Output the (X, Y) coordinate of the center of the cell containing the given text.  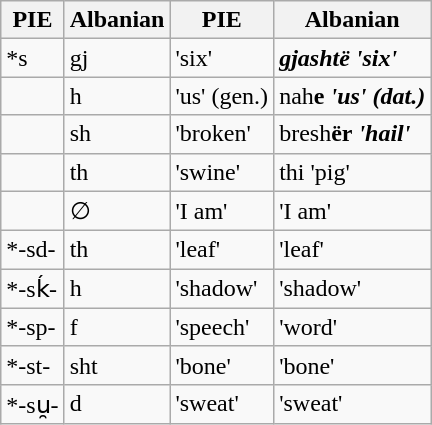
f (117, 327)
'speech' (222, 327)
∅ (117, 211)
sht (117, 365)
'swine' (222, 172)
*-sp- (32, 327)
d (117, 404)
breshër 'hail' (352, 134)
nahe 'us' (dat.) (352, 96)
*-sd- (32, 250)
'broken' (222, 134)
*-sḱ- (32, 289)
*s (32, 58)
'us' (gen.) (222, 96)
gjashtë 'six' (352, 58)
'word' (352, 327)
*-su̯- (32, 404)
'six' (222, 58)
*-st- (32, 365)
thi 'pig' (352, 172)
sh (117, 134)
gj (117, 58)
